Capture the cell that displays the provided text and extract its [x, y] central coordinate. 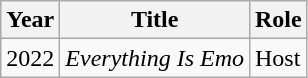
Role [278, 20]
Year [30, 20]
2022 [30, 58]
Title [155, 20]
Everything Is Emo [155, 58]
Host [278, 58]
